Capture the cell that displays the provided text and extract its [X, Y] central coordinate. 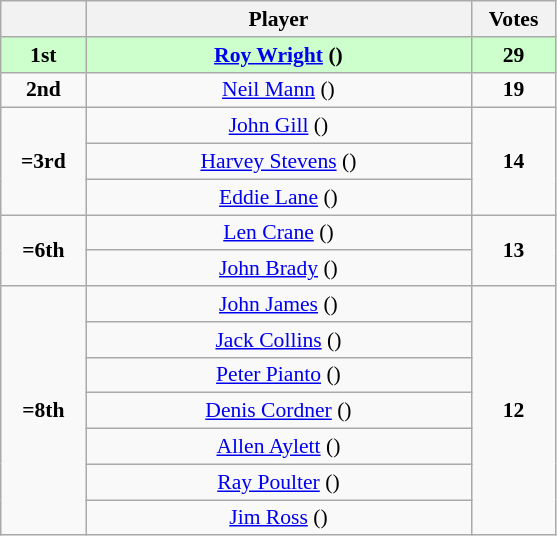
Jack Collins () [278, 340]
Neil Mann () [278, 90]
Player [278, 19]
John Gill () [278, 126]
Allen Aylett () [278, 447]
Eddie Lane () [278, 197]
2nd [44, 90]
29 [514, 55]
John James () [278, 304]
Harvey Stevens () [278, 162]
Denis Cordner () [278, 411]
Len Crane () [278, 233]
13 [514, 250]
Votes [514, 19]
14 [514, 162]
Peter Pianto () [278, 375]
19 [514, 90]
Roy Wright () [278, 55]
12 [514, 410]
John Brady () [278, 269]
=8th [44, 410]
1st [44, 55]
Ray Poulter () [278, 482]
=3rd [44, 162]
=6th [44, 250]
Jim Ross () [278, 518]
